Detect which cell encompasses the target text, then output its (x, y) center coordinate. 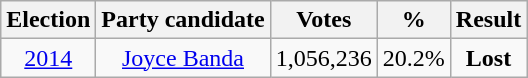
Joyce Banda (183, 58)
2014 (48, 58)
1,056,236 (324, 58)
Votes (324, 20)
Lost (488, 58)
Election (48, 20)
Party candidate (183, 20)
20.2% (414, 58)
Result (488, 20)
% (414, 20)
